Locate the cell with the specified text and output its [X, Y] center coordinate. 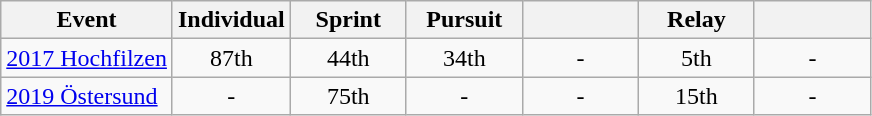
5th [696, 58]
Individual [231, 20]
15th [696, 96]
Event [87, 20]
34th [464, 58]
Relay [696, 20]
75th [348, 96]
44th [348, 58]
Sprint [348, 20]
87th [231, 58]
2017 Hochfilzen [87, 58]
Pursuit [464, 20]
2019 Östersund [87, 96]
